Determine the [X, Y] coordinate at the center of the cell enclosing the given text.  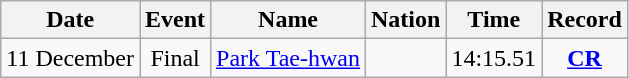
14:15.51 [494, 58]
Final [176, 58]
CR [585, 58]
Nation [405, 20]
11 December [70, 58]
Record [585, 20]
Park Tae-hwan [288, 58]
Event [176, 20]
Date [70, 20]
Time [494, 20]
Name [288, 20]
